Extract the [x, y] coordinate from the center of the cell holding the provided text.  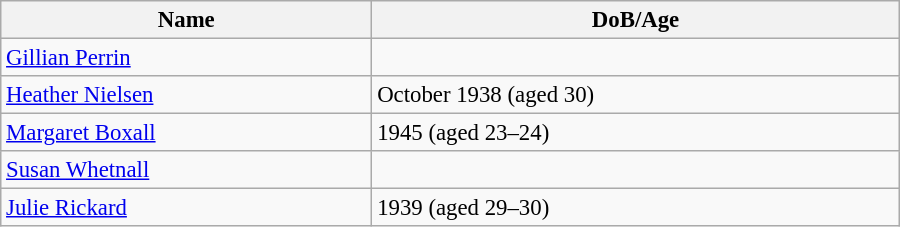
October 1938 (aged 30) [636, 95]
1939 (aged 29–30) [636, 208]
DoB/Age [636, 20]
Name [186, 20]
Gillian Perrin [186, 58]
Heather Nielsen [186, 95]
1945 (aged 23–24) [636, 133]
Susan Whetnall [186, 170]
Julie Rickard [186, 208]
Margaret Boxall [186, 133]
